Capture the cell that displays the provided text and extract its (x, y) central coordinate. 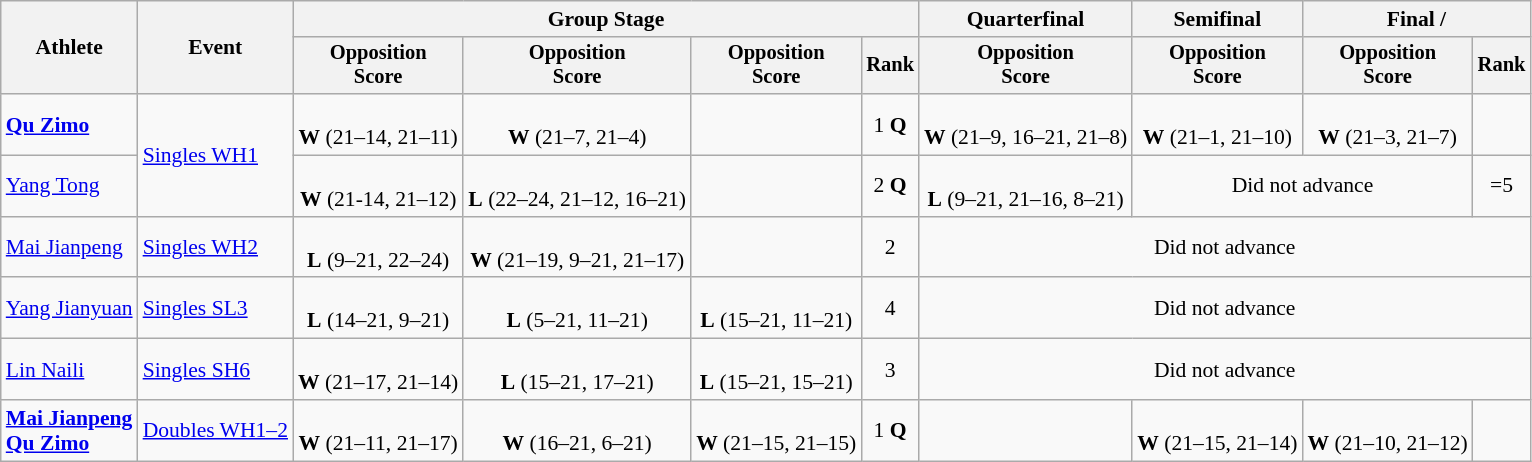
W (21–19, 9–21, 21–17) (577, 248)
Mai JianpengQu Zimo (70, 430)
L (15–21, 11–21) (776, 308)
Yang Jianyuan (70, 308)
Quarterfinal (1026, 19)
L (15–21, 15–21) (776, 370)
Yang Tong (70, 186)
W (21–15, 21–15) (776, 430)
Final / (1417, 19)
W (21–15, 21–14) (1217, 430)
=5 (1502, 186)
W (21–14, 21–11) (378, 124)
3 (890, 370)
Singles WH2 (216, 248)
W (21-14, 21–12) (378, 186)
L (9–21, 22–24) (378, 248)
Qu Zimo (70, 124)
Event (216, 48)
W (16–21, 6–21) (577, 430)
W (21–7, 21–4) (577, 124)
W (21–1, 21–10) (1217, 124)
W (21–3, 21–7) (1388, 124)
Singles SL3 (216, 308)
L (9–21, 21–16, 8–21) (1026, 186)
Lin Naili (70, 370)
L (15–21, 17–21) (577, 370)
Athlete (70, 48)
Doubles WH1–2 (216, 430)
W (21–10, 21–12) (1388, 430)
Mai Jianpeng (70, 248)
Singles SH6 (216, 370)
L (14–21, 9–21) (378, 308)
W (21–17, 21–14) (378, 370)
Singles WH1 (216, 155)
Semifinal (1217, 19)
2 (890, 248)
2 Q (890, 186)
L (5–21, 11–21) (577, 308)
L (22–24, 21–12, 16–21) (577, 186)
4 (890, 308)
W (21–9, 16–21, 21–8) (1026, 124)
Group Stage (606, 19)
W (21–11, 21–17) (378, 430)
